For the text-containing cell, return its midpoint in (X, Y) coordinate format. 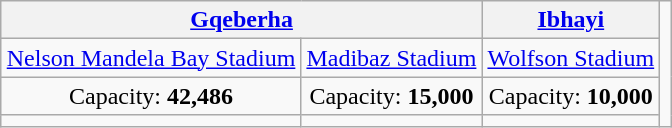
Capacity: 10,000 (571, 96)
Madibaz Stadium (392, 58)
Gqeberha (242, 20)
Nelson Mandela Bay Stadium (151, 58)
Capacity: 15,000 (392, 96)
Wolfson Stadium (571, 58)
Capacity: 42,486 (151, 96)
Ibhayi (571, 20)
